Return the [x, y] coordinate for the center point of the cell that contains the specified text.  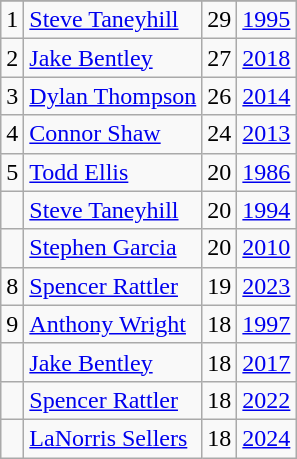
26 [220, 96]
2010 [266, 248]
2017 [266, 362]
1994 [266, 210]
4 [12, 134]
19 [220, 286]
27 [220, 58]
9 [12, 324]
3 [12, 96]
2014 [266, 96]
1997 [266, 324]
2013 [266, 134]
2018 [266, 58]
1986 [266, 172]
8 [12, 286]
24 [220, 134]
29 [220, 20]
LaNorris Sellers [113, 438]
5 [12, 172]
2 [12, 58]
Todd Ellis [113, 172]
Stephen Garcia [113, 248]
2024 [266, 438]
Connor Shaw [113, 134]
1995 [266, 20]
Dylan Thompson [113, 96]
1 [12, 20]
Anthony Wright [113, 324]
2022 [266, 400]
2023 [266, 286]
